Extract the (X, Y) coordinate from the center of the cell holding the provided text.  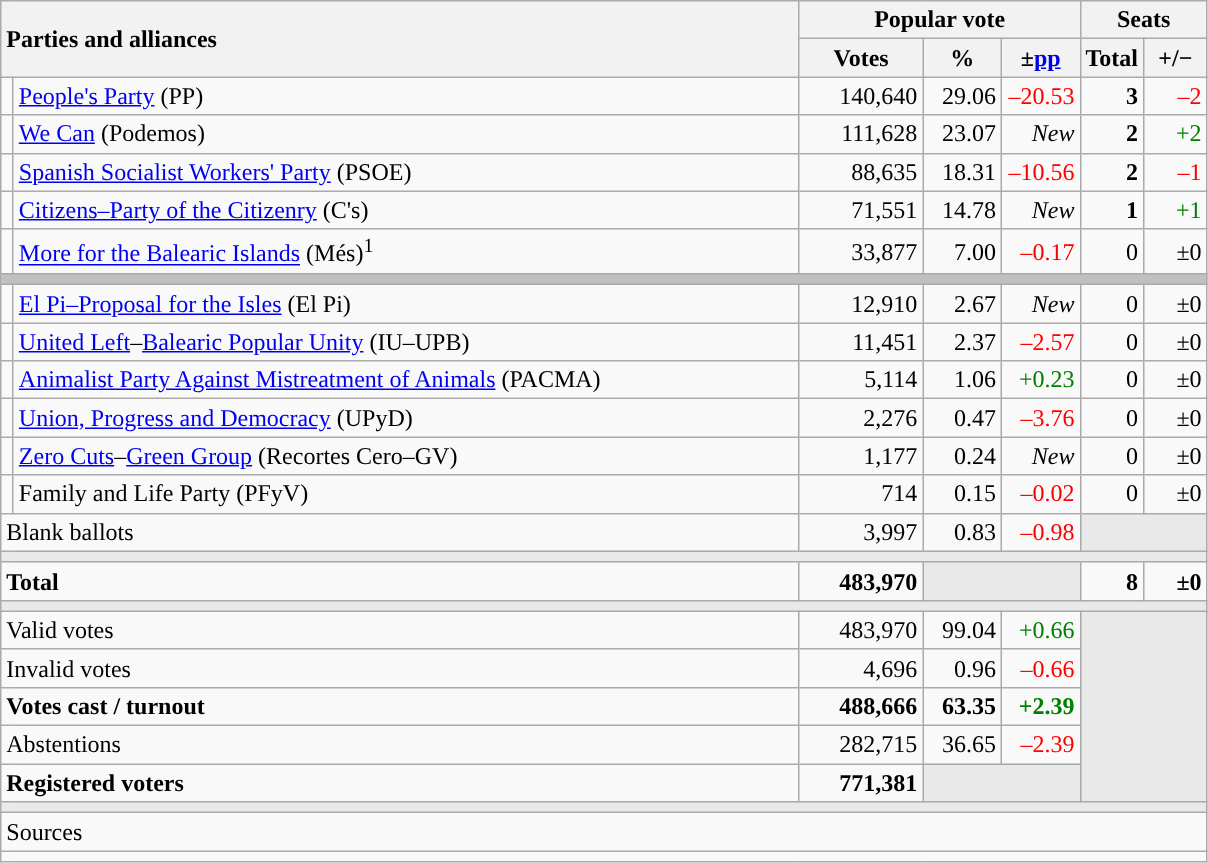
2.37 (962, 342)
Union, Progress and Democracy (UPyD) (406, 418)
–2.57 (1040, 342)
–2 (1176, 96)
714 (861, 494)
2.67 (962, 304)
+2 (1176, 134)
36.65 (962, 745)
Abstentions (400, 745)
12,910 (861, 304)
Parties and alliances (400, 39)
0.83 (962, 532)
488,666 (861, 706)
We Can (Podemos) (406, 134)
Spanish Socialist Workers' Party (PSOE) (406, 172)
5,114 (861, 380)
2,276 (861, 418)
–20.53 (1040, 96)
282,715 (861, 745)
±pp (1040, 58)
3,997 (861, 532)
88,635 (861, 172)
11,451 (861, 342)
+2.39 (1040, 706)
Votes (861, 58)
Zero Cuts–Green Group (Recortes Cero–GV) (406, 456)
+0.23 (1040, 380)
Invalid votes (400, 668)
United Left–Balearic Popular Unity (IU–UPB) (406, 342)
1.06 (962, 380)
Votes cast / turnout (400, 706)
0.47 (962, 418)
33,877 (861, 252)
111,628 (861, 134)
1 (1112, 210)
+0.66 (1040, 630)
0.15 (962, 494)
63.35 (962, 706)
–0.02 (1040, 494)
–0.98 (1040, 532)
71,551 (861, 210)
People's Party (PP) (406, 96)
18.31 (962, 172)
14.78 (962, 210)
0.24 (962, 456)
Popular vote (940, 20)
1,177 (861, 456)
0.96 (962, 668)
–0.66 (1040, 668)
140,640 (861, 96)
+/− (1176, 58)
–1 (1176, 172)
Registered voters (400, 783)
4,696 (861, 668)
+1 (1176, 210)
Sources (604, 832)
99.04 (962, 630)
El Pi–Proposal for the Isles (El Pi) (406, 304)
23.07 (962, 134)
Citizens–Party of the Citizenry (C's) (406, 210)
7.00 (962, 252)
Animalist Party Against Mistreatment of Animals (PACMA) (406, 380)
More for the Balearic Islands (Més)1 (406, 252)
3 (1112, 96)
% (962, 58)
–0.17 (1040, 252)
29.06 (962, 96)
Family and Life Party (PFyV) (406, 494)
Seats (1144, 20)
–2.39 (1040, 745)
Valid votes (400, 630)
Blank ballots (400, 532)
771,381 (861, 783)
–10.56 (1040, 172)
8 (1112, 581)
–3.76 (1040, 418)
